Find where the given text appears and provide that cell's center as [x, y] coordinate. 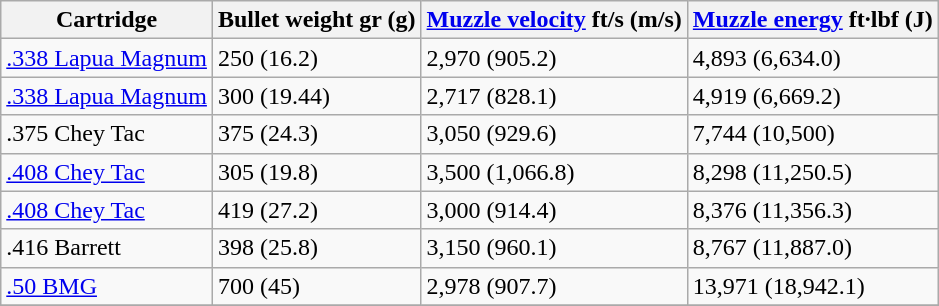
2,978 (907.7) [554, 286]
Bullet weight gr (g) [316, 20]
2,717 (828.1) [554, 96]
419 (27.2) [316, 210]
3,000 (914.4) [554, 210]
7,744 (10,500) [812, 134]
.50 BMG [107, 286]
250 (16.2) [316, 58]
3,150 (960.1) [554, 248]
.416 Barrett [107, 248]
4,919 (6,669.2) [812, 96]
3,500 (1,066.8) [554, 172]
.375 Chey Tac [107, 134]
8,298 (11,250.5) [812, 172]
3,050 (929.6) [554, 134]
2,970 (905.2) [554, 58]
398 (25.8) [316, 248]
375 (24.3) [316, 134]
8,767 (11,887.0) [812, 248]
305 (19.8) [316, 172]
13,971 (18,942.1) [812, 286]
Muzzle velocity ft/s (m/s) [554, 20]
Muzzle energy ft·lbf (J) [812, 20]
Cartridge [107, 20]
700 (45) [316, 286]
300 (19.44) [316, 96]
8,376 (11,356.3) [812, 210]
4,893 (6,634.0) [812, 58]
